For the text-containing cell, return its midpoint in [x, y] coordinate format. 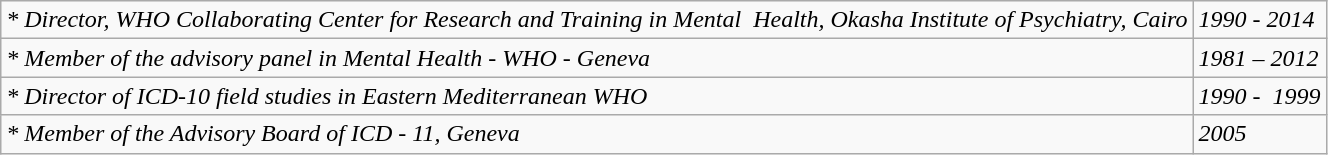
* Member of the advisory panel in Mental Health - WHO - Geneva [597, 58]
1990 - 1999 [1260, 96]
* Director, WHO Collaborating Center for Research and Training in Mental Health, Okasha Institute of Psychiatry, Cairo [597, 20]
* Member of the Advisory Board of ICD - 11, Geneva [597, 134]
* Director of ICD-10 field studies in Eastern Mediterranean WHO [597, 96]
1990 - 2014 [1260, 20]
2005 [1260, 134]
1981 – 2012 [1260, 58]
